Detect which cell encompasses the target text, then output its (x, y) center coordinate. 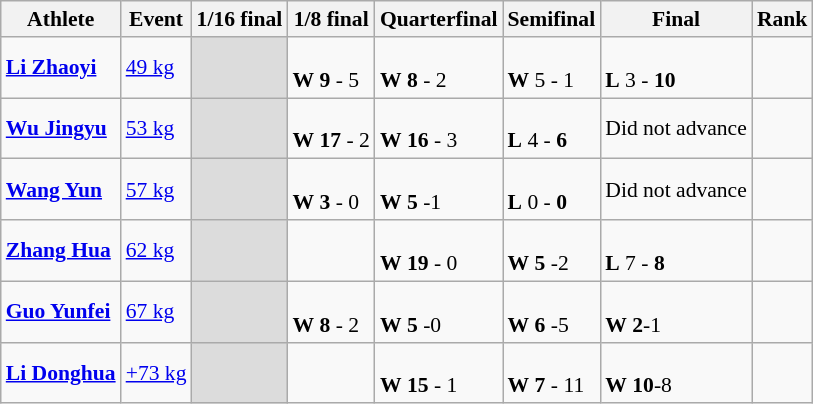
W 17 - 2 (330, 128)
Rank (782, 19)
W 16 - 3 (439, 128)
W 5 -1 (439, 190)
W 15 - 1 (439, 372)
Final (676, 19)
Li Donghua (61, 372)
W 9 - 5 (330, 68)
Semifinal (552, 19)
L 7 - 8 (676, 250)
W 5 -2 (552, 250)
Zhang Hua (61, 250)
W 6 -5 (552, 312)
53 kg (156, 128)
W 7 - 11 (552, 372)
62 kg (156, 250)
W 2-1 (676, 312)
Quarterfinal (439, 19)
L 3 - 10 (676, 68)
1/8 final (330, 19)
Guo Yunfei (61, 312)
Event (156, 19)
W 5 - 1 (552, 68)
Wang Yun (61, 190)
1/16 final (240, 19)
L 0 - 0 (552, 190)
W 5 -0 (439, 312)
W 19 - 0 (439, 250)
49 kg (156, 68)
57 kg (156, 190)
67 kg (156, 312)
+73 kg (156, 372)
W 10-8 (676, 372)
Wu Jingyu (61, 128)
Athlete (61, 19)
L 4 - 6 (552, 128)
W 3 - 0 (330, 190)
Li Zhaoyi (61, 68)
